Locate the cell with the specified text and output its [x, y] center coordinate. 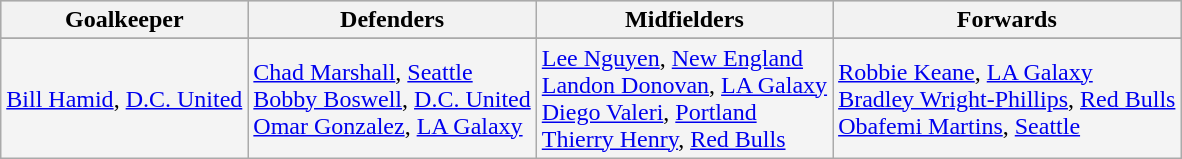
Robbie Keane, LA Galaxy Bradley Wright-Phillips, Red Bulls Obafemi Martins, Seattle [1007, 98]
Chad Marshall, Seattle Bobby Boswell, D.C. United Omar Gonzalez, LA Galaxy [392, 98]
Bill Hamid, D.C. United [124, 98]
Midfielders [684, 20]
Forwards [1007, 20]
Lee Nguyen, New England Landon Donovan, LA Galaxy Diego Valeri, Portland Thierry Henry, Red Bulls [684, 98]
Defenders [392, 20]
Goalkeeper [124, 20]
